Detect which cell encompasses the target text, then output its [X, Y] center coordinate. 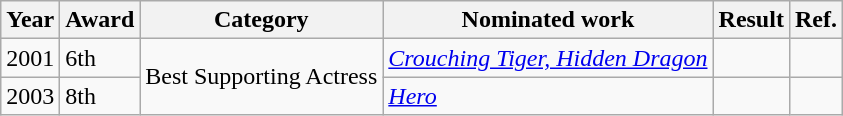
8th [100, 96]
Crouching Tiger, Hidden Dragon [548, 58]
Year [30, 20]
Result [751, 20]
2001 [30, 58]
2003 [30, 96]
Ref. [816, 20]
Award [100, 20]
Nominated work [548, 20]
Category [262, 20]
Best Supporting Actress [262, 77]
Hero [548, 96]
6th [100, 58]
